Output the (x, y) coordinate of the center of the cell containing the given text.  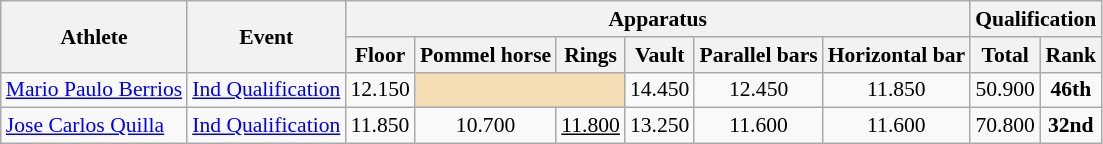
Qualification (1036, 19)
13.250 (660, 126)
Vault (660, 55)
70.800 (1005, 126)
Mario Paulo Berrios (94, 90)
12.150 (380, 90)
32nd (1070, 126)
Rank (1070, 55)
14.450 (660, 90)
46th (1070, 90)
Floor (380, 55)
10.700 (486, 126)
Parallel bars (758, 55)
50.900 (1005, 90)
Rings (590, 55)
11.800 (590, 126)
Event (266, 36)
Athlete (94, 36)
Total (1005, 55)
Horizontal bar (896, 55)
12.450 (758, 90)
Apparatus (658, 19)
Pommel horse (486, 55)
Jose Carlos Quilla (94, 126)
